Determine the (x, y) coordinate at the center of the cell enclosing the given text.  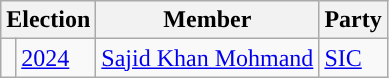
Election (48, 20)
2024 (56, 58)
SIC (353, 58)
Member (208, 20)
Sajid Khan Mohmand (208, 58)
Party (353, 20)
